For the text-containing cell, return its midpoint in (x, y) coordinate format. 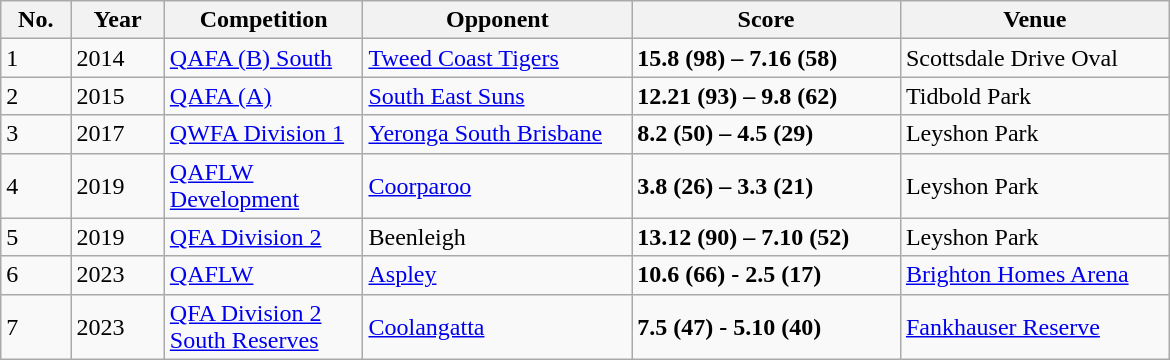
QAFLW Development (264, 186)
Yeronga South Brisbane (498, 134)
Score (766, 20)
Brighton Homes Arena (1034, 275)
Scottsdale Drive Oval (1034, 58)
1 (36, 58)
QFA Division 2 (264, 237)
QAFA (A) (264, 96)
Venue (1034, 20)
2014 (118, 58)
Year (118, 20)
3.8 (26) – 3.3 (21) (766, 186)
2 (36, 96)
QWFA Division 1 (264, 134)
4 (36, 186)
Competition (264, 20)
Fankhauser Reserve (1034, 326)
15.8 (98) – 7.16 (58) (766, 58)
Coolangatta (498, 326)
Tweed Coast Tigers (498, 58)
13.12 (90) – 7.10 (52) (766, 237)
No. (36, 20)
QAFLW (264, 275)
Beenleigh (498, 237)
12.21 (93) – 9.8 (62) (766, 96)
Tidbold Park (1034, 96)
3 (36, 134)
7 (36, 326)
Coorparoo (498, 186)
2015 (118, 96)
QAFA (B) South (264, 58)
5 (36, 237)
QFA Division 2 South Reserves (264, 326)
2017 (118, 134)
6 (36, 275)
South East Suns (498, 96)
10.6 (66) - 2.5 (17) (766, 275)
Aspley (498, 275)
8.2 (50) – 4.5 (29) (766, 134)
7.5 (47) - 5.10 (40) (766, 326)
Opponent (498, 20)
